Extract the (X, Y) coordinate from the center of the cell holding the provided text.  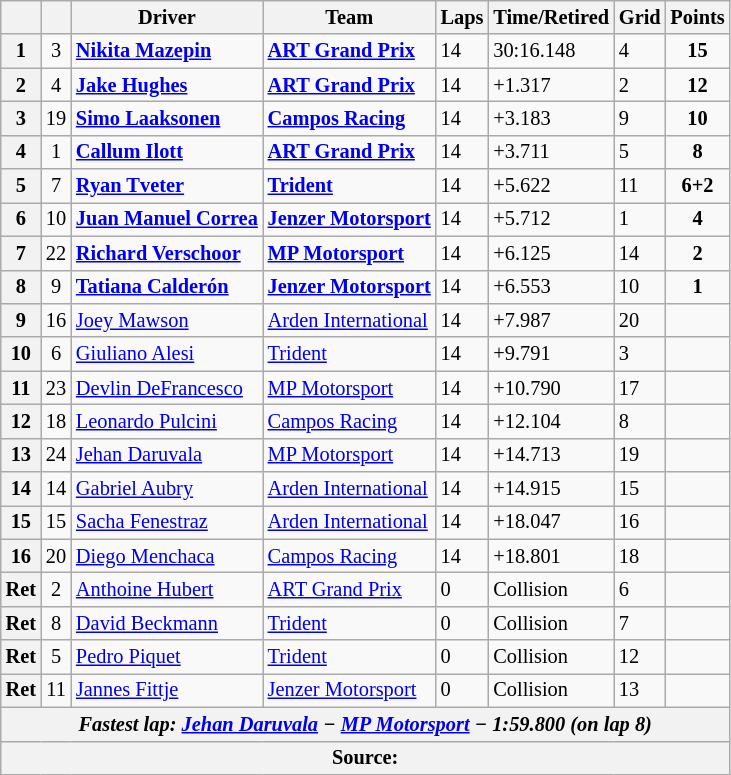
Simo Laaksonen (167, 118)
Juan Manuel Correa (167, 219)
Laps (462, 17)
6+2 (698, 186)
+6.553 (551, 287)
Callum Ilott (167, 152)
+12.104 (551, 421)
Leonardo Pulcini (167, 421)
+5.712 (551, 219)
+5.622 (551, 186)
Diego Menchaca (167, 556)
+3.183 (551, 118)
+1.317 (551, 85)
Joey Mawson (167, 320)
Sacha Fenestraz (167, 522)
Jehan Daruvala (167, 455)
Gabriel Aubry (167, 489)
Source: (366, 758)
Driver (167, 17)
David Beckmann (167, 623)
+18.801 (551, 556)
Anthoine Hubert (167, 589)
Richard Verschoor (167, 253)
+7.987 (551, 320)
Pedro Piquet (167, 657)
22 (56, 253)
+10.790 (551, 388)
Grid (640, 17)
Jake Hughes (167, 85)
Jannes Fittje (167, 690)
Ryan Tveter (167, 186)
+14.713 (551, 455)
Time/Retired (551, 17)
+18.047 (551, 522)
Points (698, 17)
Nikita Mazepin (167, 51)
Giuliano Alesi (167, 354)
23 (56, 388)
+6.125 (551, 253)
17 (640, 388)
+9.791 (551, 354)
Tatiana Calderón (167, 287)
Devlin DeFrancesco (167, 388)
+14.915 (551, 489)
+3.711 (551, 152)
24 (56, 455)
Team (350, 17)
Fastest lap: Jehan Daruvala − MP Motorsport − 1:59.800 (on lap 8) (366, 724)
30:16.148 (551, 51)
